Determine the [X, Y] coordinate at the center of the cell enclosing the given text.  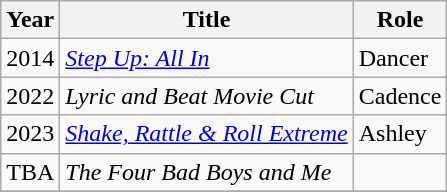
Cadence [400, 96]
Ashley [400, 134]
Year [30, 20]
Role [400, 20]
The Four Bad Boys and Me [206, 172]
Title [206, 20]
2022 [30, 96]
2023 [30, 134]
Dancer [400, 58]
Shake, Rattle & Roll Extreme [206, 134]
TBA [30, 172]
2014 [30, 58]
Step Up: All In [206, 58]
Lyric and Beat Movie Cut [206, 96]
